Return the [x, y] coordinate for the center point of the cell that contains the specified text.  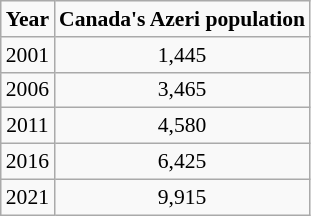
2001 [28, 55]
9,915 [182, 197]
3,465 [182, 90]
4,580 [182, 126]
2006 [28, 90]
Year [28, 19]
Canada's Azeri population [182, 19]
2021 [28, 197]
2011 [28, 126]
2016 [28, 162]
6,425 [182, 162]
1,445 [182, 55]
